Scan for the cell matching the given text and deliver its [X, Y] coordinate at center. 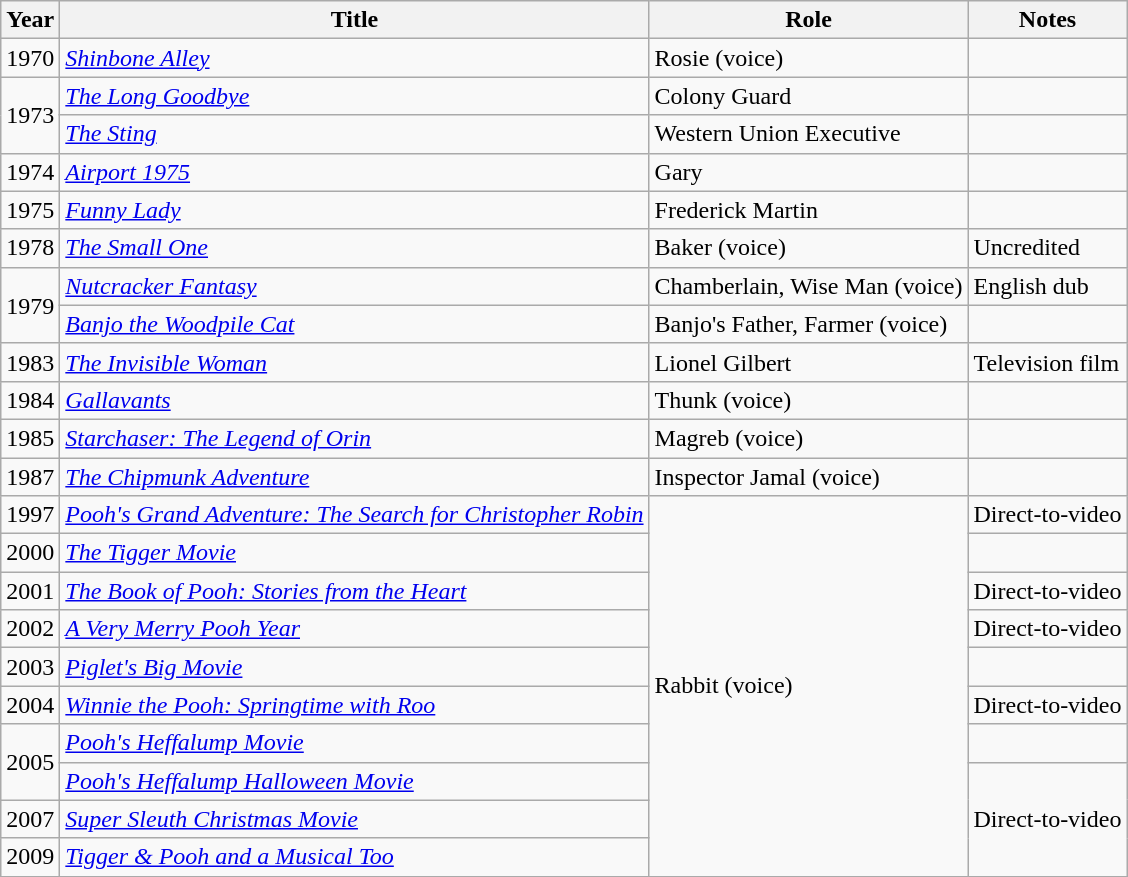
2002 [30, 629]
Funny Lady [354, 210]
Frederick Martin [808, 210]
1983 [30, 362]
1985 [30, 438]
1978 [30, 248]
2003 [30, 667]
Pooh's Heffalump Halloween Movie [354, 781]
Title [354, 20]
Magreb (voice) [808, 438]
Starchaser: The Legend of Orin [354, 438]
1973 [30, 115]
Airport 1975 [354, 172]
The Chipmunk Adventure [354, 477]
Pooh's Heffalump Movie [354, 743]
Role [808, 20]
Western Union Executive [808, 134]
Lionel Gilbert [808, 362]
Television film [1048, 362]
1997 [30, 515]
Inspector Jamal (voice) [808, 477]
1975 [30, 210]
Banjo the Woodpile Cat [354, 324]
Shinbone Alley [354, 58]
Winnie the Pooh: Springtime with Roo [354, 705]
Thunk (voice) [808, 400]
1984 [30, 400]
The Small One [354, 248]
A Very Merry Pooh Year [354, 629]
The Long Goodbye [354, 96]
2007 [30, 819]
Baker (voice) [808, 248]
Nutcracker Fantasy [354, 286]
1987 [30, 477]
1970 [30, 58]
2009 [30, 857]
Banjo's Father, Farmer (voice) [808, 324]
2005 [30, 762]
The Tigger Movie [354, 553]
The Sting [354, 134]
1974 [30, 172]
Rabbit (voice) [808, 686]
Uncredited [1048, 248]
Notes [1048, 20]
2004 [30, 705]
1979 [30, 305]
Colony Guard [808, 96]
English dub [1048, 286]
Pooh's Grand Adventure: The Search for Christopher Robin [354, 515]
Tigger & Pooh and a Musical Too [354, 857]
Rosie (voice) [808, 58]
Super Sleuth Christmas Movie [354, 819]
The Book of Pooh: Stories from the Heart [354, 591]
The Invisible Woman [354, 362]
Year [30, 20]
Piglet's Big Movie [354, 667]
Gallavants [354, 400]
2001 [30, 591]
Chamberlain, Wise Man (voice) [808, 286]
2000 [30, 553]
Gary [808, 172]
